For the text-containing cell, return its midpoint in [X, Y] coordinate format. 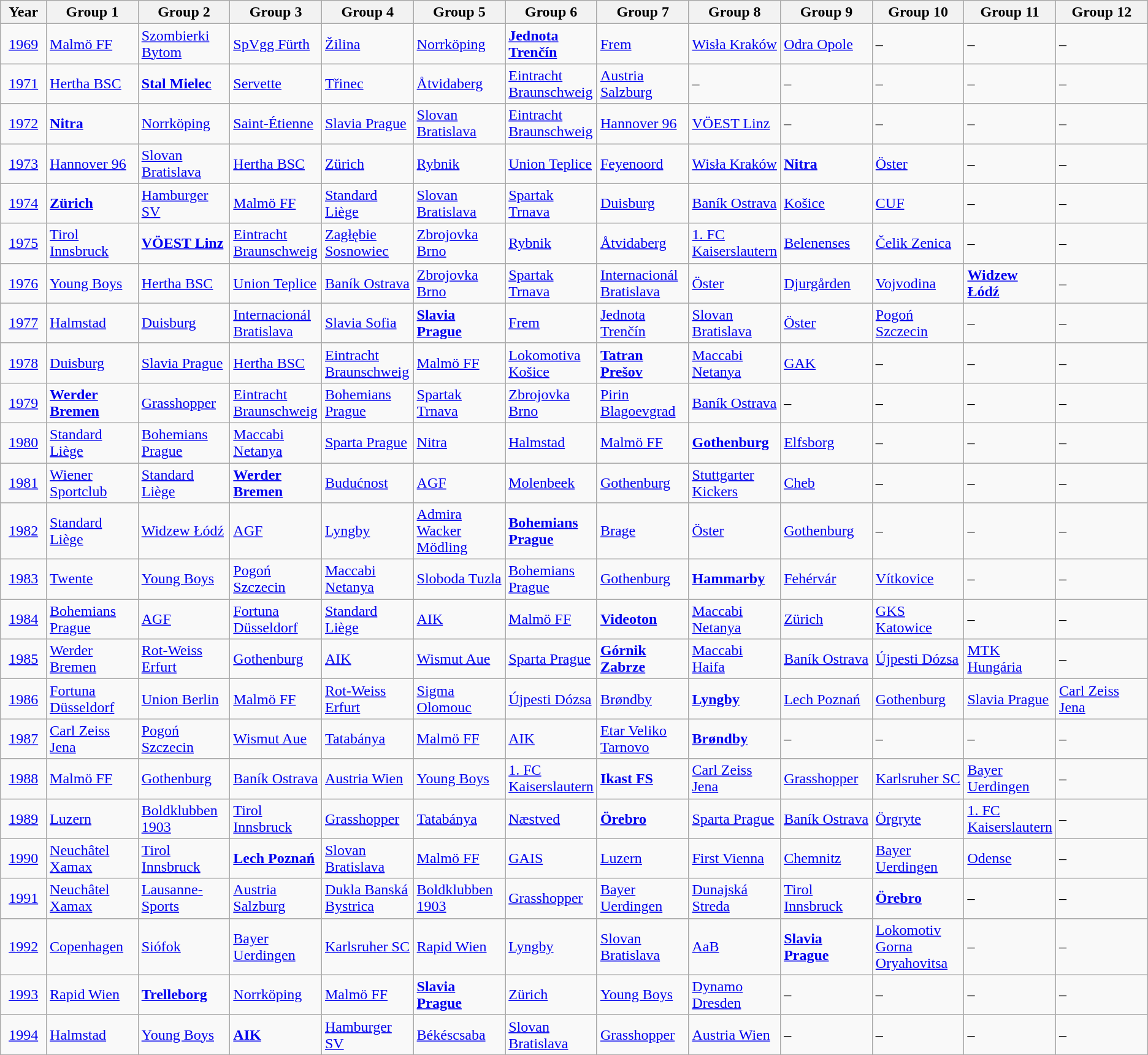
Szombierki Bytom [184, 44]
Odense [1010, 859]
Trelleborg [184, 995]
1987 [23, 738]
1994 [23, 1034]
Wiener Sportclub [93, 482]
1983 [23, 579]
1991 [23, 898]
Sigma Olomouc [459, 699]
Servette [276, 83]
Chemnitz [827, 859]
Lausanne-Sports [184, 898]
1989 [23, 818]
1980 [23, 443]
Group 12 [1102, 12]
1973 [23, 163]
1992 [23, 946]
Group 4 [367, 12]
Vítkovice [918, 579]
Tatran Prešov [643, 363]
Stal Mielec [184, 83]
Brage [643, 531]
Třinec [367, 83]
AaB [735, 946]
Group 9 [827, 12]
Etar Veliko Tarnovo [643, 738]
Vojvodina [918, 283]
1977 [23, 323]
Pirin Blagoevgrad [643, 402]
Siófok [184, 946]
CUF [918, 204]
1972 [23, 124]
Copenhagen [93, 946]
Budućnost [367, 482]
GAIS [551, 859]
Group 3 [276, 12]
Örgryte [918, 818]
Slavia Sofia [367, 323]
First Vienna [735, 859]
1986 [23, 699]
Žilina [367, 44]
Odra Opole [827, 44]
Admira Wacker Mödling [459, 531]
Group 8 [735, 12]
Union Berlin [184, 699]
1982 [23, 531]
Sloboda Tuzla [459, 579]
Group 11 [1010, 12]
SpVgg Fürth [276, 44]
Fehérvár [827, 579]
1985 [23, 659]
Békéscsaba [459, 1034]
Lokomotiv Gorna Oryahovitsa [918, 946]
Group 10 [918, 12]
Elfsborg [827, 443]
Group 5 [459, 12]
Group 7 [643, 12]
Cheb [827, 482]
1984 [23, 620]
1975 [23, 243]
Zagłębie Sosnowiec [367, 243]
Group 2 [184, 12]
1969 [23, 44]
Næstved [551, 818]
1976 [23, 283]
Čelik Zenica [918, 243]
Dunajská Streda [735, 898]
Videoton [643, 620]
Saint-Étienne [276, 124]
1974 [23, 204]
1971 [23, 83]
Dynamo Dresden [735, 995]
Feyenoord [643, 163]
1981 [23, 482]
1988 [23, 779]
GAK [827, 363]
1978 [23, 363]
Group 1 [93, 12]
Košice [827, 204]
Ikast FS [643, 779]
Molenbeek [551, 482]
1979 [23, 402]
Djurgården [827, 283]
Górnik Zabrze [643, 659]
Hammarby [735, 579]
Belenenses [827, 243]
1993 [23, 995]
Stuttgarter Kickers [735, 482]
Year [23, 12]
Group 6 [551, 12]
GKS Katowice [918, 620]
Dukla Banská Bystrica [367, 898]
Lokomotiva Košice [551, 363]
Twente [93, 579]
Maccabi Haifa [735, 659]
1990 [23, 859]
MTK Hungária [1010, 659]
